From the cell containing the given text, extract its center point as [X, Y] coordinate. 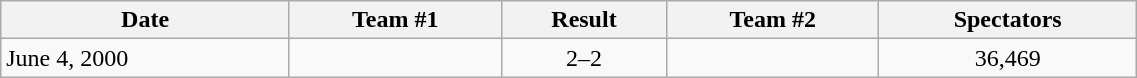
2–2 [584, 58]
Team #2 [773, 20]
June 4, 2000 [146, 58]
Date [146, 20]
Result [584, 20]
Spectators [1007, 20]
36,469 [1007, 58]
Team #1 [395, 20]
